Capture the cell that displays the provided text and extract its (X, Y) central coordinate. 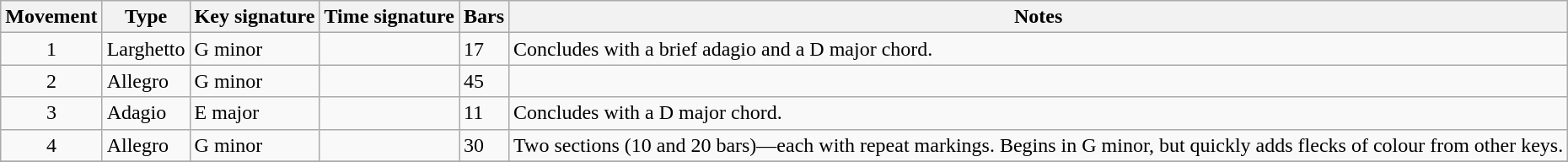
1 (51, 49)
45 (484, 81)
Time signature (389, 17)
4 (51, 145)
17 (484, 49)
Bars (484, 17)
30 (484, 145)
Adagio (146, 113)
Movement (51, 17)
Key signature (255, 17)
11 (484, 113)
Two sections (10 and 20 bars)—each with repeat markings. Begins in G minor, but quickly adds flecks of colour from other keys. (1039, 145)
Type (146, 17)
E major (255, 113)
2 (51, 81)
Notes (1039, 17)
Concludes with a brief adagio and a D major chord. (1039, 49)
Concludes with a D major chord. (1039, 113)
Larghetto (146, 49)
3 (51, 113)
